Provide the (X, Y) coordinate of the cell's center where the given text is located.  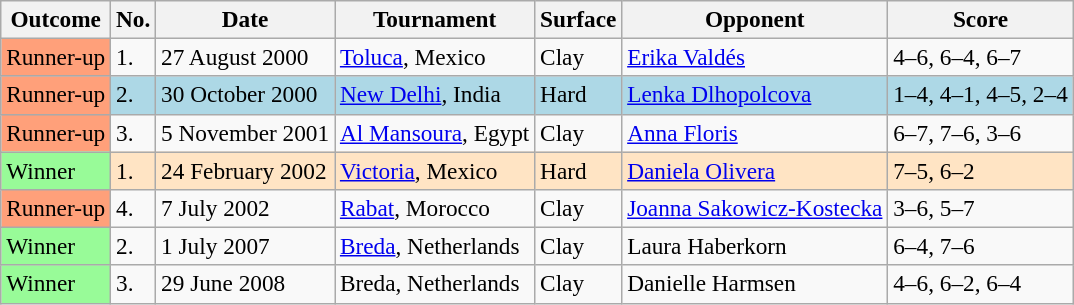
1 July 2007 (246, 246)
Anna Floris (755, 133)
Danielle Harmsen (755, 284)
4–6, 6–2, 6–4 (980, 284)
24 February 2002 (246, 170)
1–4, 4–1, 4–5, 2–4 (980, 95)
6–4, 7–6 (980, 246)
4–6, 6–4, 6–7 (980, 57)
7 July 2002 (246, 208)
Surface (578, 19)
No. (134, 19)
Al Mansoura, Egypt (435, 133)
5 November 2001 (246, 133)
7–5, 6–2 (980, 170)
Victoria, Mexico (435, 170)
Laura Haberkorn (755, 246)
Outcome (56, 19)
27 August 2000 (246, 57)
4. (134, 208)
Date (246, 19)
Daniela Olivera (755, 170)
Score (980, 19)
3–6, 5–7 (980, 208)
29 June 2008 (246, 284)
30 October 2000 (246, 95)
Toluca, Mexico (435, 57)
Rabat, Morocco (435, 208)
Lenka Dlhopolcova (755, 95)
Tournament (435, 19)
6–7, 7–6, 3–6 (980, 133)
Joanna Sakowicz-Kostecka (755, 208)
Erika Valdés (755, 57)
Opponent (755, 19)
New Delhi, India (435, 95)
